Scan for the cell matching the given text and deliver its [X, Y] coordinate at center. 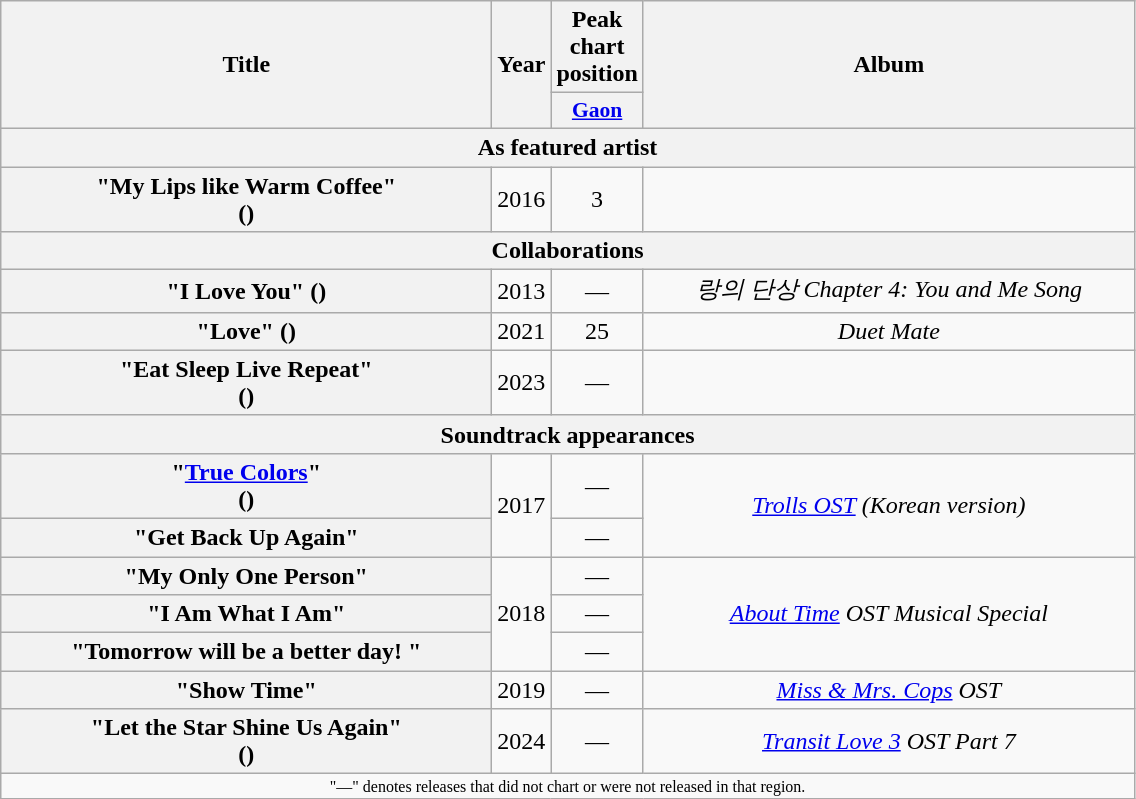
"Love" () [246, 331]
Year [522, 65]
25 [597, 331]
"My Only One Person" [246, 575]
2018 [522, 613]
3 [597, 198]
Album [888, 65]
Gaon [597, 111]
2013 [522, 292]
"I Love You" () [246, 292]
2017 [522, 504]
Collaborations [568, 251]
"True Colors"() [246, 486]
Peak chart position [597, 47]
About Time OST Musical Special [888, 613]
Title [246, 65]
랑의 단상 Chapter 4: You and Me Song [888, 292]
2024 [522, 742]
"Tomorrow will be a better day! " [246, 652]
Trolls OST (Korean version) [888, 504]
"—" denotes releases that did not chart or were not released in that region. [568, 786]
"Eat Sleep Live Repeat"() [246, 382]
"Show Time" [246, 690]
"Get Back Up Again" [246, 537]
2019 [522, 690]
As featured artist [568, 147]
Miss & Mrs. Cops OST [888, 690]
2023 [522, 382]
"I Am What I Am" [246, 614]
Duet Mate [888, 331]
Transit Love 3 OST Part 7 [888, 742]
2016 [522, 198]
"Let the Star Shine Us Again"() [246, 742]
2021 [522, 331]
"My Lips like Warm Coffee"() [246, 198]
Soundtrack appearances [568, 434]
